Pinpoint the cell where the given text exists, returning its [X, Y] midpoint coordinate. 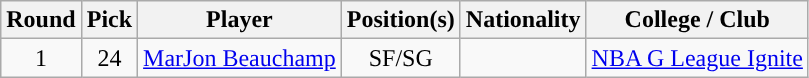
NBA G League Ignite [697, 58]
Round [41, 20]
1 [41, 58]
Player [240, 20]
SF/SG [400, 58]
24 [109, 58]
College / Club [697, 20]
Position(s) [400, 20]
Pick [109, 20]
Nationality [523, 20]
MarJon Beauchamp [240, 58]
